Search for the cell housing the specified text and yield its [x, y] center coordinate. 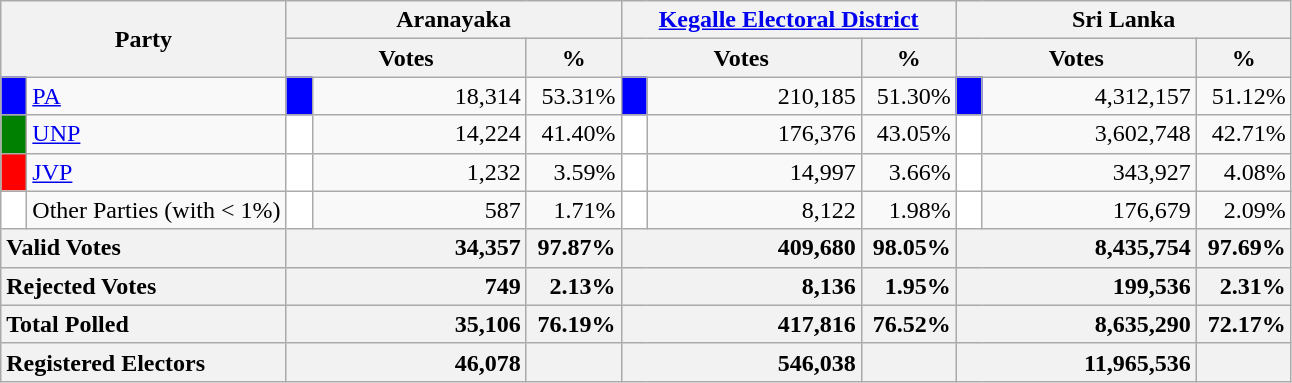
Aranayaka [454, 20]
41.40% [574, 134]
PA [156, 96]
51.12% [1244, 96]
210,185 [754, 96]
34,357 [406, 248]
76.19% [574, 324]
11,965,536 [1076, 362]
8,136 [741, 286]
409,680 [741, 248]
1.98% [908, 210]
UNP [156, 134]
Rejected Votes [144, 286]
343,927 [1089, 172]
97.87% [574, 248]
72.17% [1244, 324]
749 [406, 286]
546,038 [741, 362]
3,602,748 [1089, 134]
8,435,754 [1076, 248]
Total Polled [144, 324]
53.31% [574, 96]
2.09% [1244, 210]
2.13% [574, 286]
76.52% [908, 324]
3.66% [908, 172]
176,376 [754, 134]
Other Parties (with < 1%) [156, 210]
18,314 [419, 96]
Registered Electors [144, 362]
97.69% [1244, 248]
Sri Lanka [1124, 20]
1,232 [419, 172]
Valid Votes [144, 248]
46,078 [406, 362]
JVP [156, 172]
98.05% [908, 248]
1.71% [574, 210]
42.71% [1244, 134]
417,816 [741, 324]
Party [144, 39]
14,997 [754, 172]
14,224 [419, 134]
51.30% [908, 96]
1.95% [908, 286]
4.08% [1244, 172]
43.05% [908, 134]
199,536 [1076, 286]
2.31% [1244, 286]
587 [419, 210]
Kegalle Electoral District [788, 20]
4,312,157 [1089, 96]
176,679 [1089, 210]
3.59% [574, 172]
35,106 [406, 324]
8,635,290 [1076, 324]
8,122 [754, 210]
